Return [x, y] of the center of cell containing provided text 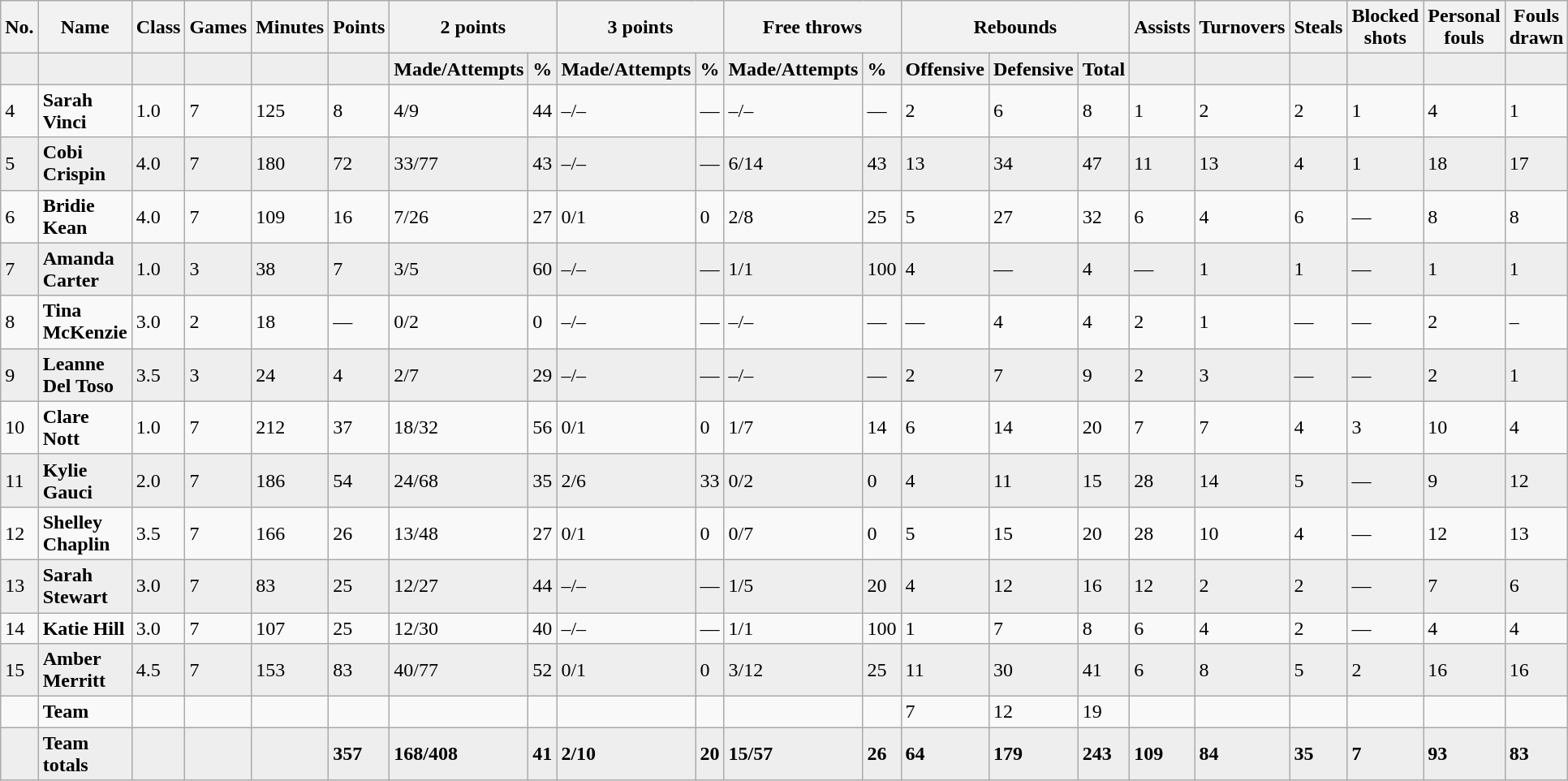
64 [945, 753]
168/408 [459, 753]
24/68 [459, 481]
1/5 [794, 586]
Amanda Carter [84, 270]
212 [291, 427]
12/27 [459, 586]
Katie Hill [84, 628]
2/6 [627, 481]
Points [359, 28]
180 [291, 164]
Minutes [291, 28]
12/30 [459, 628]
32 [1104, 216]
107 [291, 628]
7/26 [459, 216]
186 [291, 481]
2 points [473, 28]
Name [84, 28]
Blocked shots [1385, 28]
30 [1033, 671]
2/8 [794, 216]
13/48 [459, 533]
6/14 [794, 164]
2.0 [158, 481]
34 [1033, 164]
Sarah Stewart [84, 586]
Games [218, 28]
40/77 [459, 671]
60 [542, 270]
Bridie Kean [84, 216]
179 [1033, 753]
38 [291, 270]
54 [359, 481]
2/7 [459, 375]
Steals [1318, 28]
15/57 [794, 753]
243 [1104, 753]
24 [291, 375]
72 [359, 164]
18/32 [459, 427]
19 [1104, 712]
Class [158, 28]
153 [291, 671]
4.5 [158, 671]
– [1536, 321]
357 [359, 753]
47 [1104, 164]
33/77 [459, 164]
Defensive [1033, 69]
Offensive [945, 69]
17 [1536, 164]
No. [19, 28]
Team [84, 712]
Tina McKenzie [84, 321]
1/7 [794, 427]
Leanne Del Toso [84, 375]
Kylie Gauci [84, 481]
56 [542, 427]
3/5 [459, 270]
166 [291, 533]
125 [291, 110]
Amber Merritt [84, 671]
2/10 [627, 753]
Total [1104, 69]
0/7 [794, 533]
Shelley Chaplin [84, 533]
4/9 [459, 110]
37 [359, 427]
Cobi Crispin [84, 164]
Sarah Vinci [84, 110]
52 [542, 671]
29 [542, 375]
Assists [1162, 28]
33 [709, 481]
84 [1242, 753]
Clare Nott [84, 427]
Fouls drawn [1536, 28]
Rebounds [1015, 28]
Free throws [812, 28]
3 points [640, 28]
3/12 [794, 671]
40 [542, 628]
93 [1464, 753]
Team totals [84, 753]
Personal fouls [1464, 28]
Turnovers [1242, 28]
